For the text-containing cell, return its midpoint in [x, y] coordinate format. 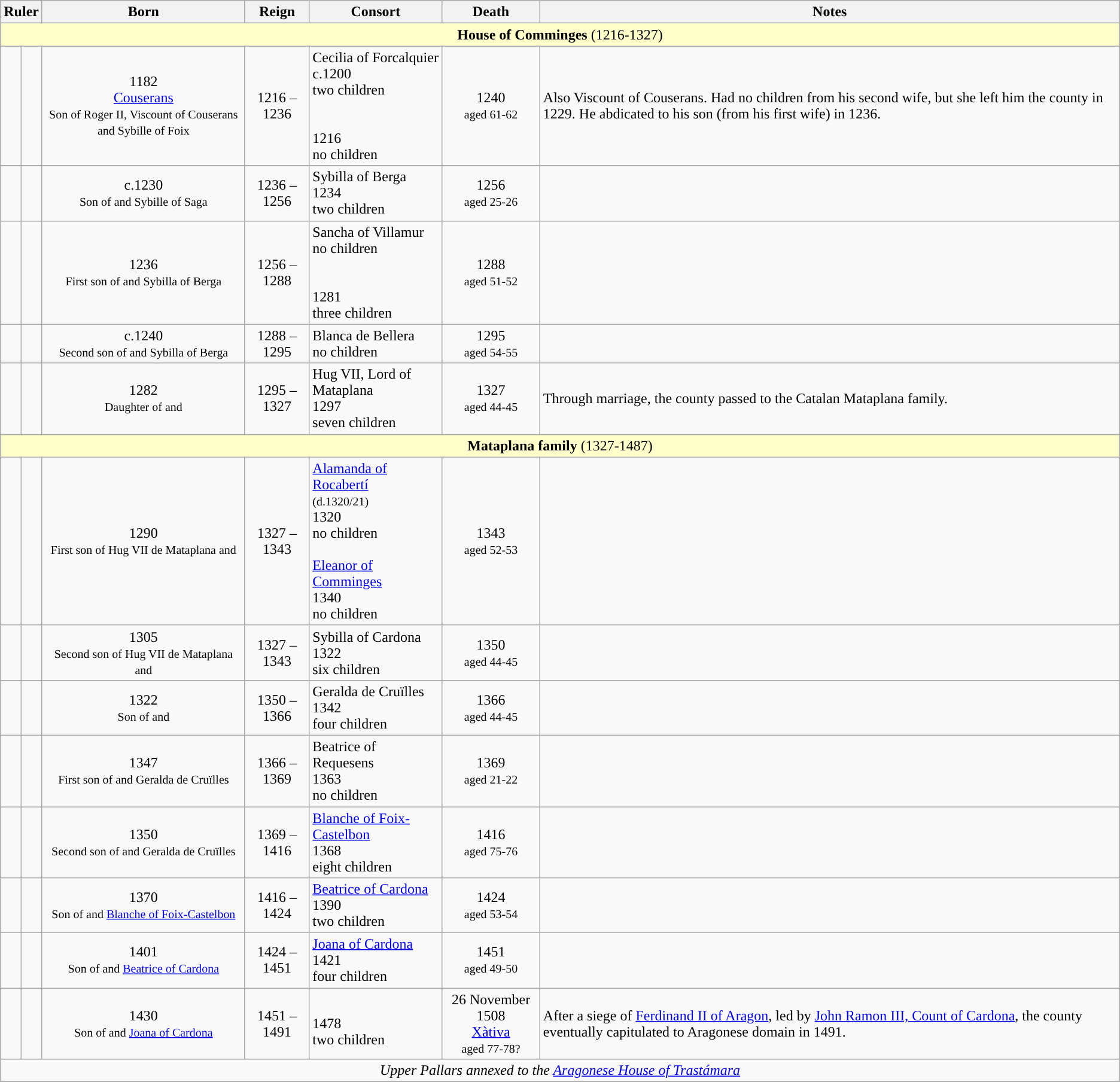
1350aged 44-45 [491, 653]
1416 – 1424 [277, 906]
1322Son of and [144, 708]
Cecilia of Forcalquierc.1200two children1216no children [376, 106]
1416aged 75-76 [491, 842]
Through marriage, the county passed to the Catalan Mataplana family. [829, 398]
1282Daughter of and [144, 398]
Joana of Cardona1421four children [376, 961]
Blanca de Bellerano children [376, 343]
1216 – 1236 [277, 106]
c.1230Son of and Sybille of Saga [144, 193]
1288aged 51-52 [491, 273]
1347First son of and Geralda de Cruïlles [144, 770]
1366aged 44-45 [491, 708]
Geralda de Cruïlles1342four children [376, 708]
1424aged 53-54 [491, 906]
Reign [277, 12]
1424 – 1451 [277, 961]
House of Comminges (1216-1327) [560, 35]
1295 – 1327 [277, 398]
1327aged 44-45 [491, 398]
Blanche of Foix-Castelbon1368eight children [376, 842]
1256 – 1288 [277, 273]
1350Second son of and Geralda de Cruïlles [144, 842]
1451aged 49-50 [491, 961]
1343aged 52-53 [491, 541]
Sybilla of Cardona1322six children [376, 653]
Mataplana family (1327-1487) [560, 446]
After a siege of Ferdinand II of Aragon, led by John Ramon III, Count of Cardona, the county eventually capitulated to Aragonese domain in 1491. [829, 1024]
1478two children [376, 1024]
Beatrice of Cardona1390two children [376, 906]
1290First son of Hug VII de Mataplana and [144, 541]
c.1240Second son of and Sybilla of Berga [144, 343]
1182CouseransSon of Roger II, Viscount of Couserans and Sybille of Foix [144, 106]
1430Son of and Joana of Cardona [144, 1024]
Consort [376, 12]
1366 – 1369 [277, 770]
Death [491, 12]
1369aged 21-22 [491, 770]
Hug VII, Lord of Mataplana1297seven children [376, 398]
1369 – 1416 [277, 842]
1295aged 54-55 [491, 343]
Sybilla of Berga1234two children [376, 193]
1401Son of and Beatrice of Cardona [144, 961]
Upper Pallars annexed to the Aragonese House of Trastámara [560, 1071]
1240aged 61-62 [491, 106]
Ruler [22, 12]
1350 – 1366 [277, 708]
Sancha of Villamurno children1281three children [376, 273]
1370Son of and Blanche of Foix-Castelbon [144, 906]
26 November 1508Xàtivaaged 77-78? [491, 1024]
Born [144, 12]
1256aged 25-26 [491, 193]
1236 – 1256 [277, 193]
1305Second son of Hug VII de Mataplana and [144, 653]
Notes [829, 12]
Beatrice of Requesens1363no children [376, 770]
1288 – 1295 [277, 343]
1236First son of and Sybilla of Berga [144, 273]
Alamanda of Rocabertí(d.1320/21)1320no childrenEleanor of Comminges1340no children [376, 541]
1451 – 1491 [277, 1024]
